Scan for the cell matching the given text and deliver its (x, y) coordinate at center. 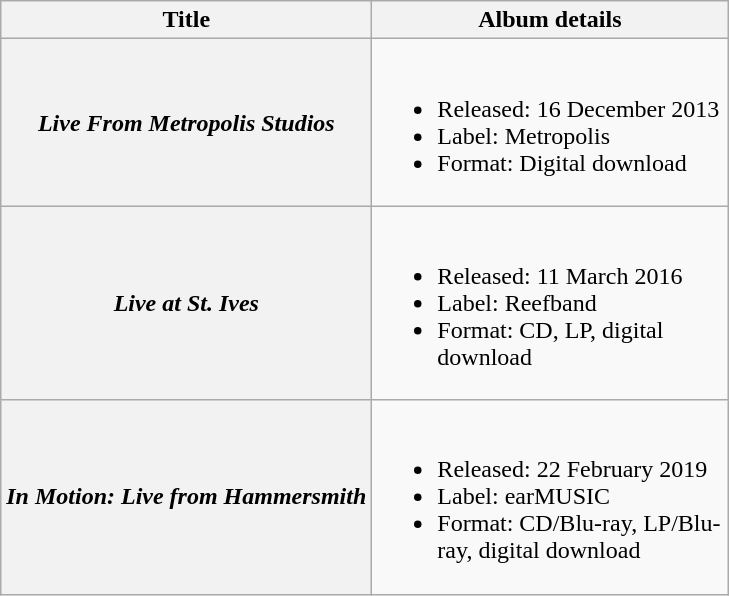
Released: 11 March 2016Label: ReefbandFormat: CD, LP, digital download (550, 303)
Title (186, 20)
Live at St. Ives (186, 303)
Live From Metropolis Studios (186, 122)
Album details (550, 20)
Released: 16 December 2013Label: MetropolisFormat: Digital download (550, 122)
In Motion: Live from Hammersmith (186, 497)
Released: 22 February 2019Label: earMUSICFormat: CD/Blu-ray, LP/Blu-ray, digital download (550, 497)
